Scan for the cell matching the given text and deliver its [X, Y] coordinate at center. 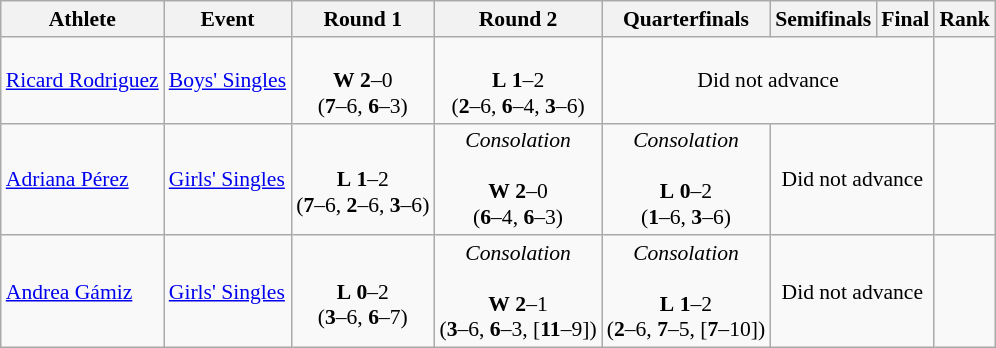
ConsolationL 0–2 (1–6, 3–6) [686, 179]
ConsolationW 2–0 (6–4, 6–3) [518, 179]
ConsolationW 2–1 (3–6, 6–3, [11–9]) [518, 292]
Event [228, 19]
Boys' Singles [228, 80]
ConsolationL 1–2 (2–6, 7–5, [7–10]) [686, 292]
Rank [964, 19]
Round 2 [518, 19]
Final [905, 19]
Semifinals [823, 19]
Athlete [82, 19]
L 1–2 (7–6, 2–6, 3–6) [362, 179]
Andrea Gámiz [82, 292]
Adriana Pérez [82, 179]
Quarterfinals [686, 19]
L 0–2 (3–6, 6–7) [362, 292]
W 2–0 (7–6, 6–3) [362, 80]
Round 1 [362, 19]
Ricard Rodriguez [82, 80]
L 1–2 (2–6, 6–4, 3–6) [518, 80]
